Return [X, Y] of the center of cell containing provided text 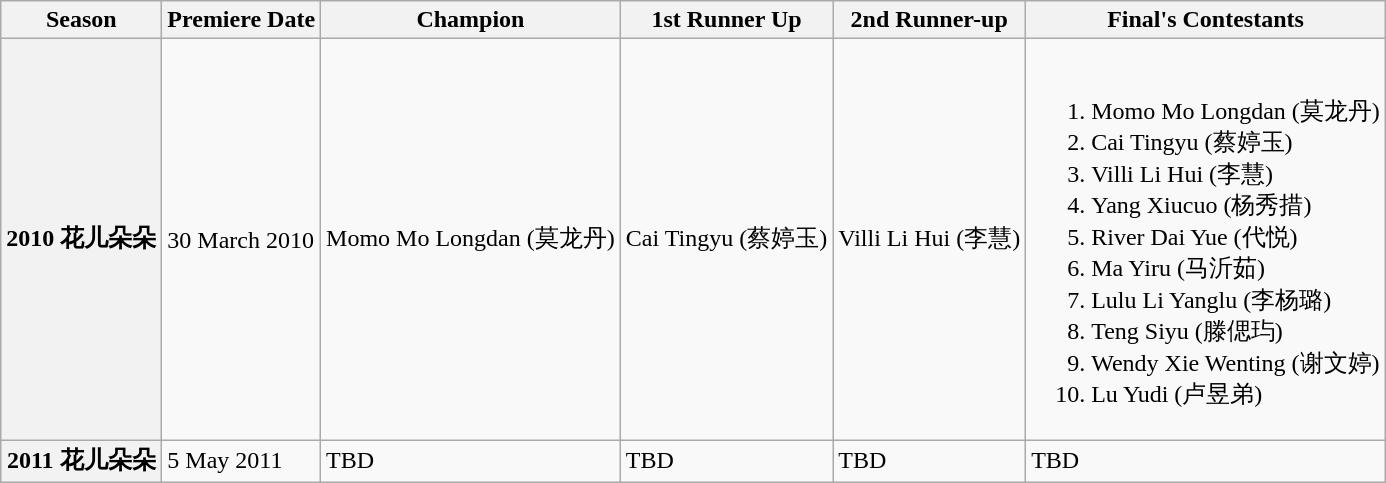
5 May 2011 [242, 462]
Villi Li Hui (李慧) [930, 240]
Momo Mo Longdan (莫龙丹) [471, 240]
2011 花儿朵朵 [82, 462]
Champion [471, 20]
2nd Runner-up [930, 20]
1st Runner Up [726, 20]
Season [82, 20]
30 March 2010 [242, 240]
Cai Tingyu (蔡婷玉) [726, 240]
Final's Contestants [1206, 20]
2010 花儿朵朵 [82, 240]
Premiere Date [242, 20]
